Return the (x, y) coordinate for the center point of the cell that contains the specified text.  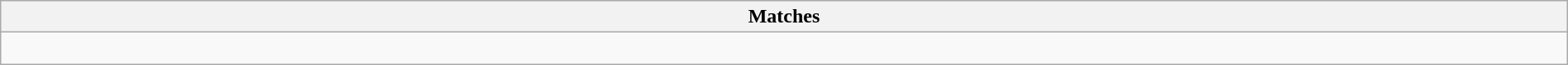
Matches (784, 17)
